From the cell containing the given text, extract its center point as (X, Y) coordinate. 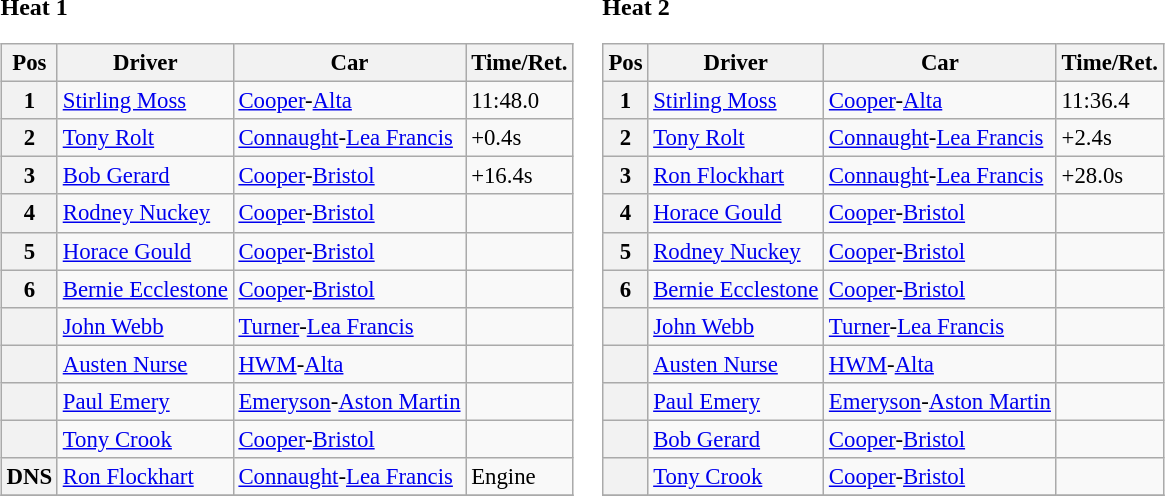
11:48.0 (520, 101)
Engine (520, 477)
DNS (29, 477)
11:36.4 (1110, 101)
+0.4s (520, 138)
+16.4s (520, 176)
+2.4s (1110, 138)
+28.0s (1110, 176)
